Locate the cell with the specified text and output its (x, y) center coordinate. 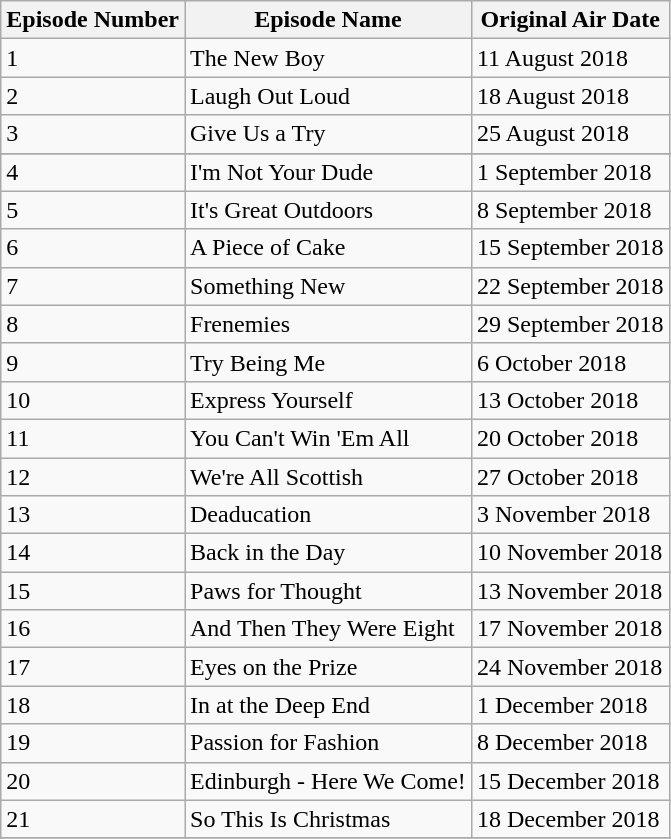
It's Great Outdoors (328, 210)
1 December 2018 (570, 705)
18 (93, 705)
Try Being Me (328, 362)
Frenemies (328, 324)
And Then They Were Eight (328, 629)
Passion for Fashion (328, 743)
Back in the Day (328, 553)
13 October 2018 (570, 400)
18 December 2018 (570, 819)
I'm Not Your Dude (328, 172)
24 November 2018 (570, 667)
15 December 2018 (570, 781)
Edinburgh - Here We Come! (328, 781)
12 (93, 477)
25 August 2018 (570, 134)
11 (93, 438)
6 (93, 248)
Deaducation (328, 515)
Laugh Out Loud (328, 96)
6 October 2018 (570, 362)
27 October 2018 (570, 477)
20 October 2018 (570, 438)
The New Boy (328, 58)
15 (93, 591)
2 (93, 96)
22 September 2018 (570, 286)
3 November 2018 (570, 515)
8 (93, 324)
Give Us a Try (328, 134)
18 August 2018 (570, 96)
19 (93, 743)
3 (93, 134)
13 November 2018 (570, 591)
Express Yourself (328, 400)
Episode Name (328, 20)
Original Air Date (570, 20)
17 November 2018 (570, 629)
20 (93, 781)
Something New (328, 286)
5 (93, 210)
10 November 2018 (570, 553)
8 September 2018 (570, 210)
9 (93, 362)
Episode Number (93, 20)
11 August 2018 (570, 58)
In at the Deep End (328, 705)
Paws for Thought (328, 591)
8 December 2018 (570, 743)
1 September 2018 (570, 172)
13 (93, 515)
15 September 2018 (570, 248)
Eyes on the Prize (328, 667)
4 (93, 172)
17 (93, 667)
We're All Scottish (328, 477)
21 (93, 819)
29 September 2018 (570, 324)
1 (93, 58)
16 (93, 629)
7 (93, 286)
A Piece of Cake (328, 248)
So This Is Christmas (328, 819)
14 (93, 553)
10 (93, 400)
You Can't Win 'Em All (328, 438)
